Pinpoint the cell where the given text exists, returning its [X, Y] midpoint coordinate. 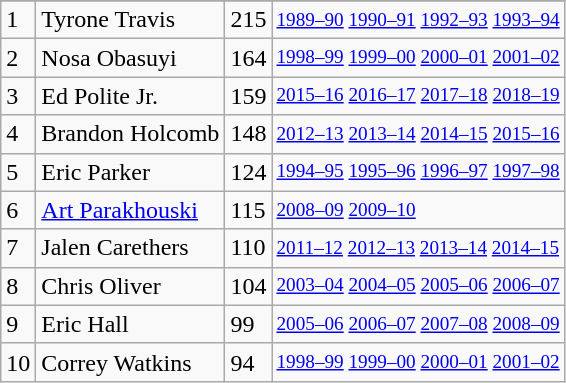
124 [248, 172]
6 [18, 210]
215 [248, 20]
Art Parakhouski [130, 210]
115 [248, 210]
2 [18, 58]
9 [18, 324]
10 [18, 362]
2011–12 2012–13 2013–14 2014–15 [418, 248]
Jalen Carethers [130, 248]
110 [248, 248]
5 [18, 172]
8 [18, 286]
Eric Hall [130, 324]
2008–09 2009–10 [418, 210]
Brandon Holcomb [130, 134]
Ed Polite Jr. [130, 96]
2015–16 2016–17 2017–18 2018–19 [418, 96]
159 [248, 96]
7 [18, 248]
104 [248, 286]
99 [248, 324]
Tyrone Travis [130, 20]
2003–04 2004–05 2005–06 2006–07 [418, 286]
2005–06 2006–07 2007–08 2008–09 [418, 324]
3 [18, 96]
148 [248, 134]
Correy Watkins [130, 362]
1994–95 1995–96 1996–97 1997–98 [418, 172]
1 [18, 20]
1989–90 1990–91 1992–93 1993–94 [418, 20]
Nosa Obasuyi [130, 58]
4 [18, 134]
Chris Oliver [130, 286]
Eric Parker [130, 172]
2012–13 2013–14 2014–15 2015–16 [418, 134]
94 [248, 362]
164 [248, 58]
